From the cell containing the given text, extract its center point as [X, Y] coordinate. 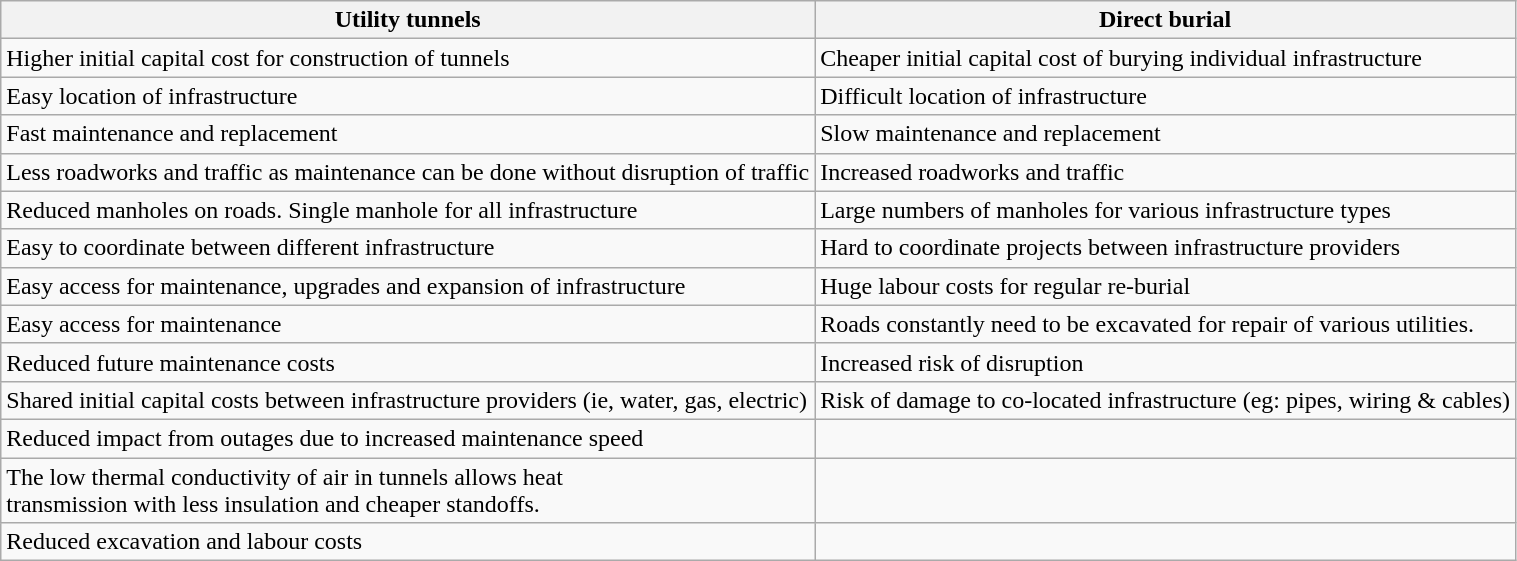
Utility tunnels [408, 20]
Higher initial capital cost for construction of tunnels [408, 58]
Easy location of infrastructure [408, 96]
Easy to coordinate between different infrastructure [408, 248]
Fast maintenance and replacement [408, 134]
Reduced excavation and labour costs [408, 542]
Difficult location of infrastructure [1166, 96]
Easy access for maintenance, upgrades and expansion of infrastructure [408, 286]
Easy access for maintenance [408, 324]
Cheaper initial capital cost of burying individual infrastructure [1166, 58]
Shared initial capital costs between infrastructure providers (ie, water, gas, electric) [408, 400]
Roads constantly need to be excavated for repair of various utilities. [1166, 324]
Increased roadworks and traffic [1166, 172]
Direct burial [1166, 20]
Reduced impact from outages due to increased maintenance speed [408, 438]
Less roadworks and traffic as maintenance can be done without disruption of traffic [408, 172]
Large numbers of manholes for various infrastructure types [1166, 210]
Huge labour costs for regular re-burial [1166, 286]
Reduced future maintenance costs [408, 362]
Increased risk of disruption [1166, 362]
Reduced manholes on roads. Single manhole for all infrastructure [408, 210]
Slow maintenance and replacement [1166, 134]
Risk of damage to co-located infrastructure (eg: pipes, wiring & cables) [1166, 400]
Hard to coordinate projects between infrastructure providers [1166, 248]
The low thermal conductivity of air in tunnels allows heat transmission with less insulation and cheaper standoffs. [408, 490]
